Pinpoint the cell where the given text exists, returning its (x, y) midpoint coordinate. 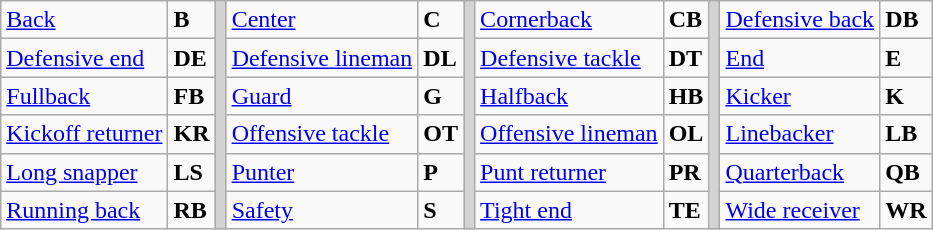
DL (441, 58)
Defensive end (84, 58)
Punt returner (570, 172)
Safety (322, 210)
KR (192, 134)
Wide receiver (800, 210)
TE (686, 210)
S (441, 210)
QB (906, 172)
LB (906, 134)
Kickoff returner (84, 134)
RB (192, 210)
Punter (322, 172)
Quarterback (800, 172)
Center (322, 20)
E (906, 58)
OL (686, 134)
FB (192, 96)
Offensive lineman (570, 134)
HB (686, 96)
Guard (322, 96)
Long snapper (84, 172)
WR (906, 210)
DE (192, 58)
Back (84, 20)
End (800, 58)
Defensive tackle (570, 58)
P (441, 172)
Linebacker (800, 134)
B (192, 20)
Cornerback (570, 20)
Halfback (570, 96)
LS (192, 172)
DB (906, 20)
OT (441, 134)
PR (686, 172)
Kicker (800, 96)
CB (686, 20)
DT (686, 58)
C (441, 20)
Tight end (570, 210)
Running back (84, 210)
K (906, 96)
Fullback (84, 96)
Defensive back (800, 20)
Offensive tackle (322, 134)
G (441, 96)
Defensive lineman (322, 58)
